Identify which cell holds the provided text, then report its [X, Y] central coordinate. 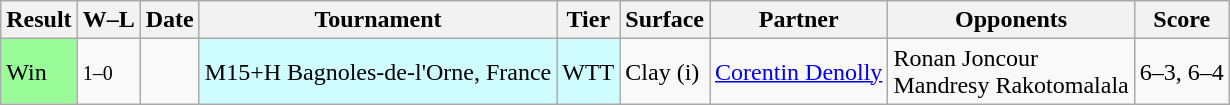
Ronan Joncour Mandresy Rakotomalala [1011, 72]
Corentin Denolly [799, 72]
Surface [665, 20]
Tournament [378, 20]
Score [1182, 20]
W–L [108, 20]
Tier [588, 20]
Partner [799, 20]
Date [170, 20]
Result [39, 20]
Clay (i) [665, 72]
6–3, 6–4 [1182, 72]
WTT [588, 72]
1–0 [108, 72]
Opponents [1011, 20]
M15+H Bagnoles-de-l'Orne, France [378, 72]
Win [39, 72]
